Return the (X, Y) coordinate for the center point of the cell that contains the specified text.  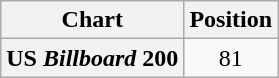
81 (231, 58)
US Billboard 200 (92, 58)
Chart (92, 20)
Position (231, 20)
